Find where the given text appears and provide that cell's center as (X, Y) coordinate. 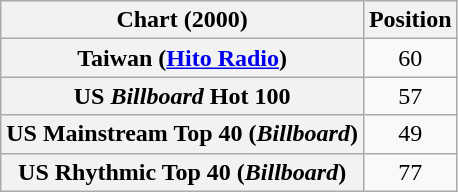
57 (410, 96)
77 (410, 172)
Taiwan (Hito Radio) (182, 58)
49 (410, 134)
US Rhythmic Top 40 (Billboard) (182, 172)
Chart (2000) (182, 20)
US Mainstream Top 40 (Billboard) (182, 134)
Position (410, 20)
US Billboard Hot 100 (182, 96)
60 (410, 58)
